For the text-containing cell, return its midpoint in [X, Y] coordinate format. 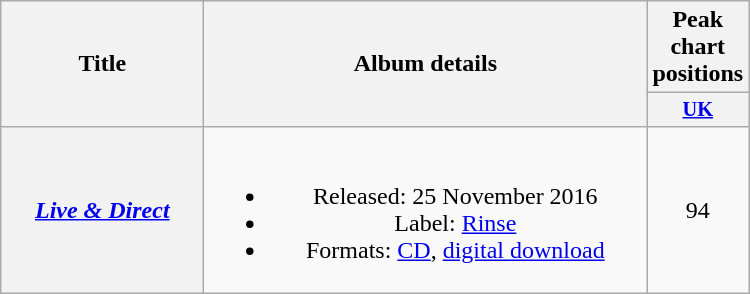
94 [698, 210]
Released: 25 November 2016Label: RinseFormats: CD, digital download [426, 210]
Peak chart positions [698, 47]
Album details [426, 64]
Live & Direct [102, 210]
Title [102, 64]
UK [698, 110]
